Capture the cell that displays the provided text and extract its [x, y] central coordinate. 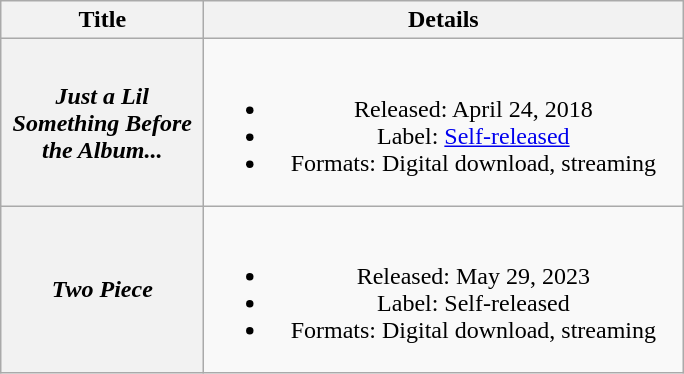
Released: April 24, 2018Label: Self-releasedFormats: Digital download, streaming [444, 122]
Two Piece [102, 290]
Released: May 29, 2023Label: Self-releasedFormats: Digital download, streaming [444, 290]
Title [102, 20]
Just a Lil Something Before the Album... [102, 122]
Details [444, 20]
